Identify which cell holds the provided text, then report its (X, Y) central coordinate. 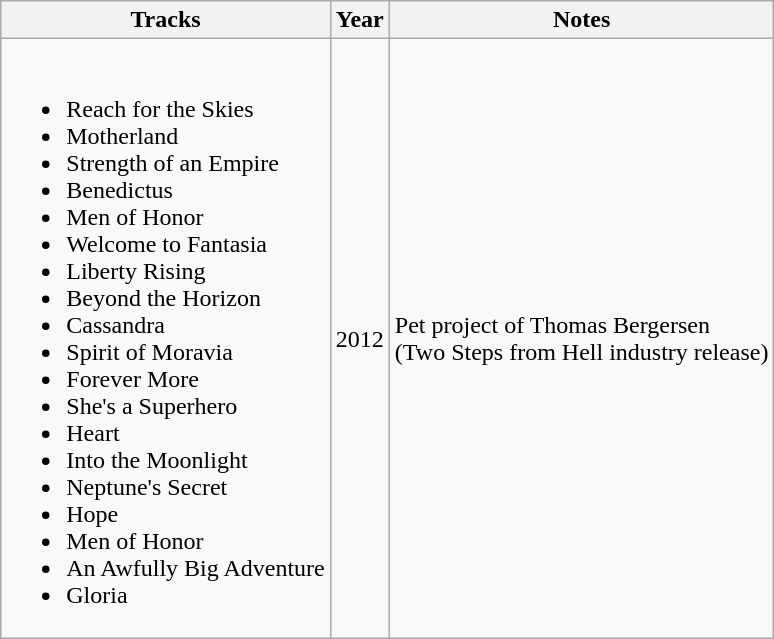
Pet project of Thomas Bergersen(Two Steps from Hell industry release) (582, 338)
Tracks (166, 20)
Year (360, 20)
2012 (360, 338)
Notes (582, 20)
